Search for the cell housing the specified text and yield its (x, y) center coordinate. 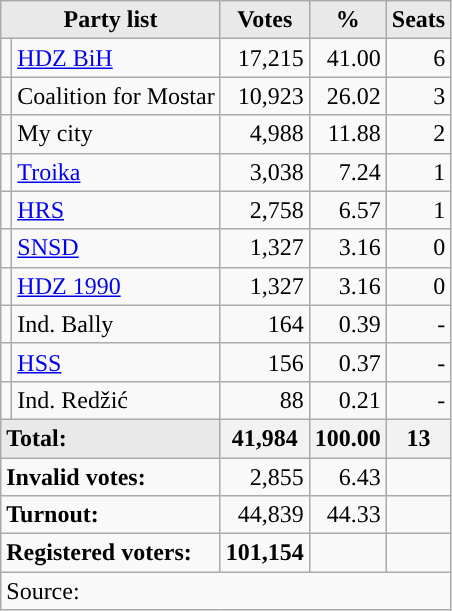
Ind. Redžić (116, 400)
Source: (226, 591)
HRS (116, 210)
3 (418, 96)
6.43 (348, 477)
Turnout: (110, 515)
HDZ 1990 (116, 286)
26.02 (348, 96)
44,839 (264, 515)
3,038 (264, 172)
Seats (418, 20)
6 (418, 58)
% (348, 20)
0.37 (348, 362)
2,758 (264, 210)
Votes (264, 20)
Party list (110, 20)
0.21 (348, 400)
Total: (110, 438)
2 (418, 134)
41,984 (264, 438)
13 (418, 438)
2,855 (264, 477)
101,154 (264, 553)
11.88 (348, 134)
Registered voters: (110, 553)
0.39 (348, 324)
Ind. Bally (116, 324)
Troika (116, 172)
Invalid votes: (110, 477)
SNSD (116, 248)
41.00 (348, 58)
10,923 (264, 96)
156 (264, 362)
4,988 (264, 134)
164 (264, 324)
Coalition for Mostar (116, 96)
44.33 (348, 515)
7.24 (348, 172)
6.57 (348, 210)
88 (264, 400)
100.00 (348, 438)
17,215 (264, 58)
HSS (116, 362)
My city (116, 134)
HDZ BiH (116, 58)
